Pinpoint the cell where the given text exists, returning its (X, Y) midpoint coordinate. 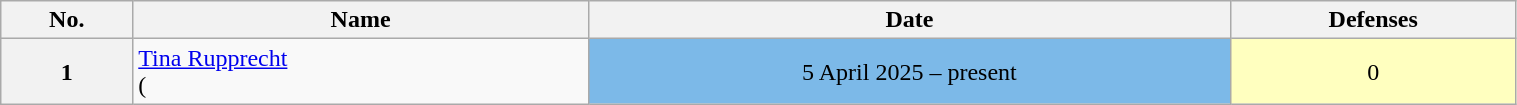
Name (361, 20)
No. (67, 20)
5 April 2025 – present (909, 72)
Defenses (1373, 20)
0 (1373, 72)
Date (909, 20)
Tina Rupprecht( (361, 72)
1 (67, 72)
